Identify which cell holds the provided text, then report its (X, Y) central coordinate. 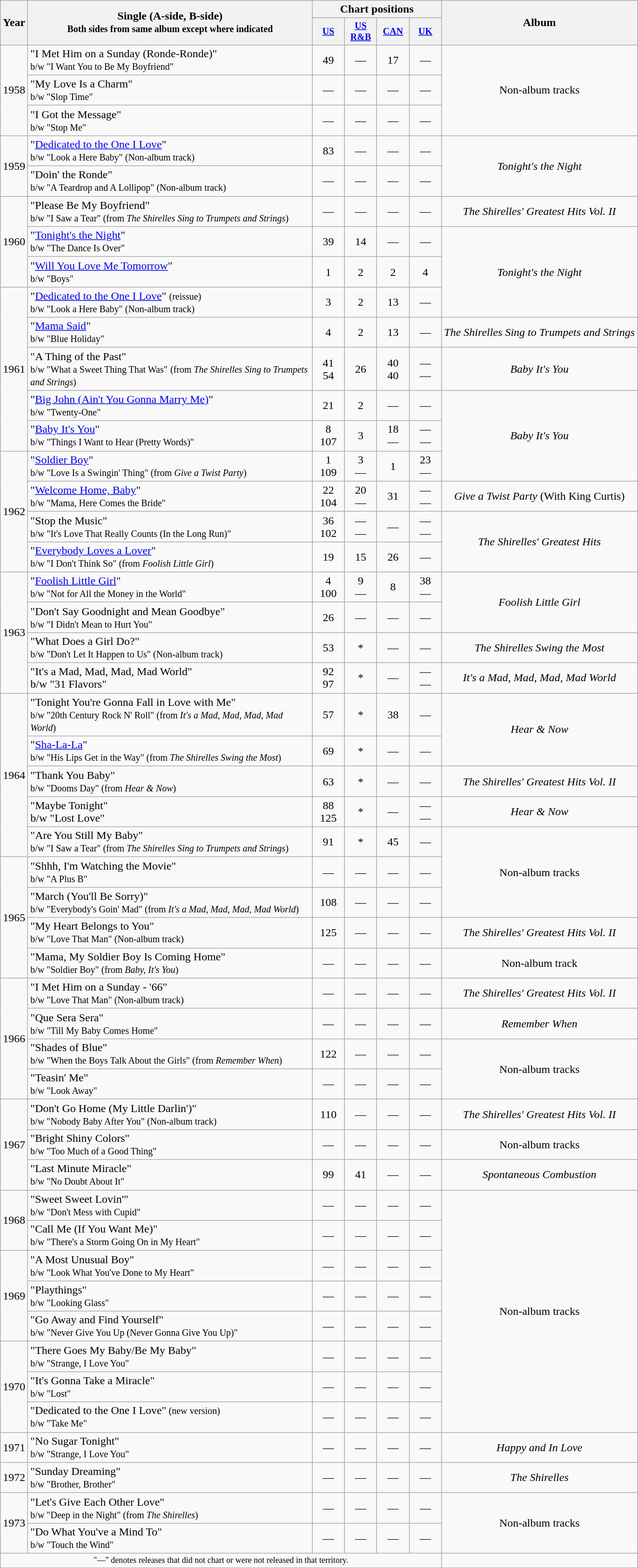
"Shades of Blue"b/w "When the Boys Talk About the Girls" (from Remember When) (170, 1053)
"Everybody Loves a Lover"b/w "I Don't Think So" (from Foolish Little Girl) (170, 556)
4100 (329, 587)
39 (329, 242)
"My Heart Belongs to You"b/w "Love That Man" (Non-album track) (170, 932)
"Sha-La-La"b/w "His Lips Get in the Way" (from The Shirelles Swing the Most) (170, 751)
17 (393, 60)
The Shirelles Swing the Most (540, 648)
Remember When (540, 1024)
108 (329, 903)
1968 (14, 1220)
"Please Be My Boyfriend"b/w "I Saw a Tear" (from The Shirelles Sing to Trumpets and Strings) (170, 211)
1965 (14, 918)
The Shirelles' Greatest Hits (540, 542)
122 (329, 1053)
1963 (14, 632)
18— (393, 436)
23— (425, 466)
"It's a Mad, Mad, Mad, Mad World"b/w "31 Flavors" (170, 678)
4154 (329, 369)
"Baby It's You"b/w "Things I Want to Hear (Pretty Words)" (170, 436)
1964 (14, 775)
1969 (14, 1296)
"Sweet Sweet Lovin'"b/w "Don't Mess with Cupid" (170, 1205)
45 (393, 842)
"Don't Go Home (My Little Darlin')"b/w "Nobody Baby After You" (Non-album track) (170, 1114)
"It's Gonna Take a Miracle"b/w "Lost" (170, 1387)
88125 (329, 811)
"Maybe Tonight"b/w "Lost Love" (170, 811)
20— (360, 496)
"No Sugar Tonight"b/w "Strange, I Love You" (170, 1447)
Single (A-side, B-side)Both sides from same album except where indicated (170, 23)
63 (329, 782)
"Call Me (If You Want Me)"b/w "There's a Storm Going On in My Heart" (170, 1236)
"Big John (Ain't You Gonna Marry Me)"b/w "Twenty-One" (170, 406)
"Mama, My Soldier Boy Is Coming Home"b/w "Soldier Boy" (from Baby, It's You) (170, 963)
1973 (14, 1523)
Album (540, 23)
57 (329, 715)
"I Got the Message"b/w "Stop Me" (170, 120)
"Do What You've a Mind To"b/w "Touch the Wind" (170, 1538)
3— (360, 466)
8107 (329, 436)
110 (329, 1114)
Spontaneous Combustion (540, 1175)
49 (329, 60)
9297 (329, 678)
38— (425, 587)
"Don't Say Goodnight and Mean Goodbye"b/w "I Didn't Mean to Hurt You" (170, 617)
38 (393, 715)
"I Met Him on a Sunday - '66"b/w "Love That Man" (Non-album track) (170, 993)
"Teasin' Me"b/w "Look Away" (170, 1084)
1109 (329, 466)
The Shirelles Sing to Trumpets and Strings (540, 332)
1959 (14, 166)
"Welcome Home, Baby"b/w "Mama, Here Comes the Bride" (170, 496)
1960 (14, 242)
"Que Sera Sera"b/w "Till My Baby Comes Home" (170, 1024)
1972 (14, 1478)
8 (393, 587)
Foolish Little Girl (540, 602)
91 (329, 842)
99 (329, 1175)
83 (329, 151)
125 (329, 932)
"Let's Give Each Other Love"b/w "Deep in the Night" (from The Shirelles) (170, 1508)
"Soldier Boy"b/w "Love Is a Swingin' Thing" (from Give a Twist Party) (170, 466)
"Sunday Dreaming"b/w "Brother, Brother" (170, 1478)
"What Does a Girl Do?"b/w "Don't Let It Happen to Us" (Non-album track) (170, 648)
1958 (14, 90)
"Dedicated to the One I Love"b/w "Look a Here Baby" (Non-album track) (170, 151)
"Foolish Little Girl"b/w "Not for All the Money in the World" (170, 587)
Year (14, 23)
"Dedicated to the One I Love" (new version)b/w "Take Me" (170, 1417)
1961 (14, 369)
1971 (14, 1447)
"Mama Said"b/w "Blue Holiday" (170, 332)
1966 (14, 1039)
"March (You'll Be Sorry)"b/w "Everybody's Goin' Mad" (from It's a Mad, Mad, Mad, Mad World) (170, 903)
US R&B (360, 32)
Give a Twist Party (With King Curtis) (540, 496)
Non-album track (540, 963)
"A Thing of the Past"b/w "What a Sweet Thing That Was" (from The Shirelles Sing to Trumpets and Strings) (170, 369)
"Are You Still My Baby"b/w "I Saw a Tear" (from The Shirelles Sing to Trumpets and Strings) (170, 842)
"A Most Unusual Boy"b/w "Look What You've Done to My Heart" (170, 1266)
"Stop the Music"b/w "It's Love That Really Counts (In the Long Run)" (170, 527)
"Playthings"b/w "Looking Glass" (170, 1296)
Chart positions (377, 9)
"Dedicated to the One I Love" (reissue)b/w "Look a Here Baby" (Non-album track) (170, 302)
"Thank You Baby"b/w "Dooms Day" (from Hear & Now) (170, 782)
15 (360, 556)
"Will You Love Me Tomorrow"b/w "Boys" (170, 272)
"—" denotes releases that did not chart or were not released in that territory. (221, 1561)
"Shhh, I'm Watching the Movie"b/w "A Plus B" (170, 872)
"Tonight You're Gonna Fall in Love with Me"b/w "20th Century Rock N' Roll" (from It's a Mad, Mad, Mad, Mad World) (170, 715)
1967 (14, 1145)
"There Goes My Baby/Be My Baby"b/w "Strange, I Love You" (170, 1357)
21 (329, 406)
"Doin' the Ronde"b/w "A Teardrop and A Lollipop" (Non-album track) (170, 181)
1970 (14, 1387)
"My Love Is a Charm"b/w "Slop Time" (170, 90)
9— (360, 587)
53 (329, 648)
4040 (393, 369)
22104 (329, 496)
1962 (14, 511)
31 (393, 496)
"I Met Him on a Sunday (Ronde-Ronde)"b/w "I Want You to Be My Boyfriend" (170, 60)
36102 (329, 527)
14 (360, 242)
"Tonight's the Night"b/w "The Dance Is Over" (170, 242)
It's a Mad, Mad, Mad, Mad World (540, 678)
"Go Away and Find Yourself"b/w "Never Give You Up (Never Gonna Give You Up)" (170, 1326)
The Shirelles (540, 1478)
19 (329, 556)
"Last Minute Miracle"b/w "No Doubt About It" (170, 1175)
41 (360, 1175)
Happy and In Love (540, 1447)
CAN (393, 32)
"Bright Shiny Colors"b/w "Too Much of a Good Thing" (170, 1145)
69 (329, 751)
UK (425, 32)
US (329, 32)
